For the text-containing cell, return its midpoint in (x, y) coordinate format. 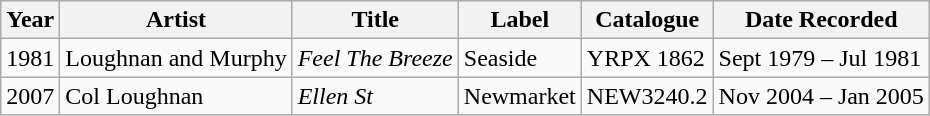
2007 (30, 96)
Label (520, 20)
NEW3240.2 (647, 96)
Col Loughnan (176, 96)
Ellen St (375, 96)
Newmarket (520, 96)
Feel The Breeze (375, 58)
Artist (176, 20)
Sept 1979 – Jul 1981 (821, 58)
Loughnan and Murphy (176, 58)
Year (30, 20)
YRPX 1862 (647, 58)
Date Recorded (821, 20)
Title (375, 20)
Nov 2004 – Jan 2005 (821, 96)
Catalogue (647, 20)
Seaside (520, 58)
1981 (30, 58)
